Return (x, y) of the center of cell containing provided text 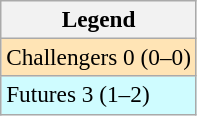
Challengers 0 (0–0) (99, 57)
Legend (99, 19)
Futures 3 (1–2) (99, 95)
